Identify which cell holds the provided text, then report its [X, Y] central coordinate. 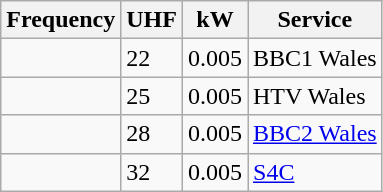
UHF [152, 20]
28 [152, 134]
kW [214, 20]
S4C [316, 172]
Service [316, 20]
25 [152, 96]
HTV Wales [316, 96]
Frequency [61, 20]
BBC1 Wales [316, 58]
BBC2 Wales [316, 134]
22 [152, 58]
32 [152, 172]
